Locate the cell with the specified text and output its (x, y) center coordinate. 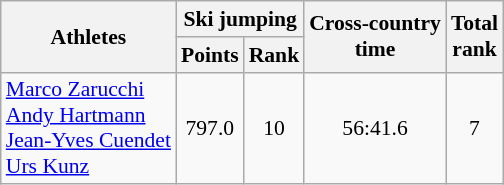
7 (474, 128)
Marco ZarucchiAndy HartmannJean-Yves CuendetUrs Kunz (88, 128)
Ski jumping (240, 19)
797.0 (210, 128)
Total rank (474, 36)
56:41.6 (375, 128)
10 (274, 128)
Points (210, 55)
Athletes (88, 36)
Rank (274, 55)
Cross-country time (375, 36)
